Return [X, Y] of the center of cell containing provided text 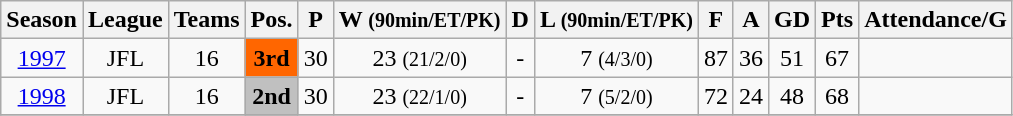
7 (4/3/0) [616, 58]
D [520, 20]
GD [792, 20]
Pos. [272, 20]
67 [838, 58]
Pts [838, 20]
Attendance/G [936, 20]
2nd [272, 96]
A [750, 20]
23 (22/1/0) [420, 96]
L (90min/ET/PK) [616, 20]
72 [716, 96]
51 [792, 58]
W (90min/ET/PK) [420, 20]
League [125, 20]
48 [792, 96]
24 [750, 96]
1997 [42, 58]
7 (5/2/0) [616, 96]
Teams [206, 20]
P [316, 20]
Season [42, 20]
F [716, 20]
36 [750, 58]
3rd [272, 58]
23 (21/2/0) [420, 58]
68 [838, 96]
87 [716, 58]
1998 [42, 96]
